Output the [x, y] coordinate of the center of the cell containing the given text.  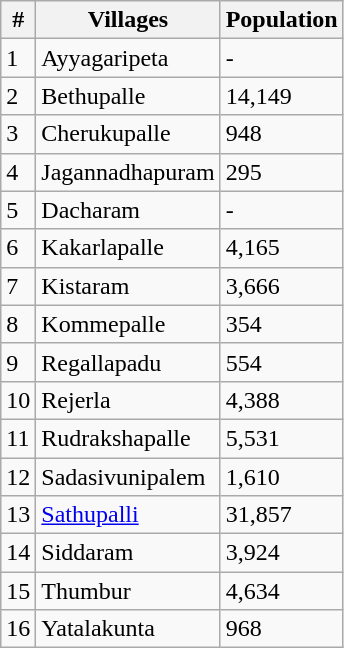
2 [18, 96]
Kommepalle [128, 324]
31,857 [282, 515]
11 [18, 438]
5 [18, 210]
554 [282, 362]
5,531 [282, 438]
948 [282, 134]
15 [18, 591]
Thumbur [128, 591]
7 [18, 286]
Bethupalle [128, 96]
13 [18, 515]
4 [18, 172]
Rejerla [128, 400]
3 [18, 134]
8 [18, 324]
3,666 [282, 286]
9 [18, 362]
3,924 [282, 553]
Cherukupalle [128, 134]
Ayyagaripeta [128, 58]
Sathupalli [128, 515]
968 [282, 629]
Kakarlapalle [128, 248]
Regallapadu [128, 362]
354 [282, 324]
Jagannadhapuram [128, 172]
6 [18, 248]
1,610 [282, 477]
4,388 [282, 400]
295 [282, 172]
4,634 [282, 591]
1 [18, 58]
16 [18, 629]
Kistaram [128, 286]
14 [18, 553]
4,165 [282, 248]
14,149 [282, 96]
Population [282, 20]
Yatalakunta [128, 629]
Dacharam [128, 210]
Villages [128, 20]
Sadasivunipalem [128, 477]
# [18, 20]
Siddaram [128, 553]
10 [18, 400]
Rudrakshapalle [128, 438]
12 [18, 477]
